Identify which cell holds the provided text, then report its (X, Y) central coordinate. 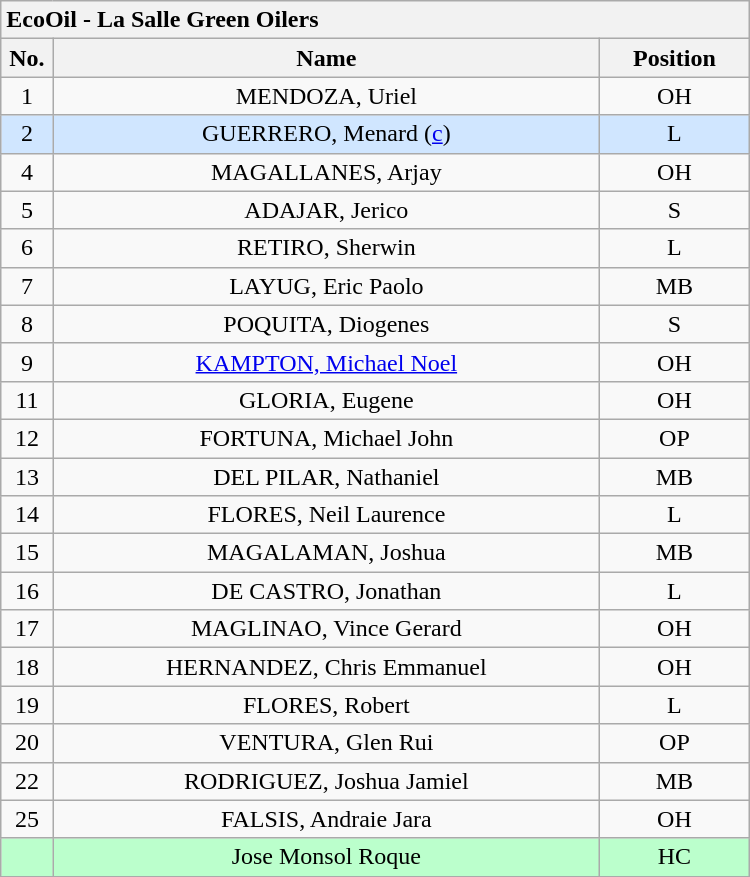
1 (27, 96)
GLORIA, Eugene (326, 400)
8 (27, 324)
14 (27, 515)
FALSIS, Andraie Jara (326, 819)
18 (27, 667)
No. (27, 58)
HERNANDEZ, Chris Emmanuel (326, 667)
22 (27, 781)
ADAJAR, Jerico (326, 210)
9 (27, 362)
17 (27, 629)
FLORES, Neil Laurence (326, 515)
DE CASTRO, Jonathan (326, 591)
FLORES, Robert (326, 705)
DEL PILAR, Nathaniel (326, 477)
20 (27, 743)
6 (27, 248)
LAYUG, Eric Paolo (326, 286)
MAGALLANES, Arjay (326, 172)
GUERRERO, Menard (c) (326, 134)
RETIRO, Sherwin (326, 248)
19 (27, 705)
VENTURA, Glen Rui (326, 743)
RODRIGUEZ, Joshua Jamiel (326, 781)
2 (27, 134)
7 (27, 286)
MENDOZA, Uriel (326, 96)
FORTUNA, Michael John (326, 438)
16 (27, 591)
Name (326, 58)
13 (27, 477)
Jose Monsol Roque (326, 857)
MAGALAMAN, Joshua (326, 553)
HC (675, 857)
12 (27, 438)
POQUITA, Diogenes (326, 324)
KAMPTON, Michael Noel (326, 362)
15 (27, 553)
MAGLINAO, Vince Gerard (326, 629)
11 (27, 400)
25 (27, 819)
Position (675, 58)
EcoOil - La Salle Green Oilers (375, 20)
5 (27, 210)
4 (27, 172)
